Detect which cell encompasses the target text, then output its (X, Y) center coordinate. 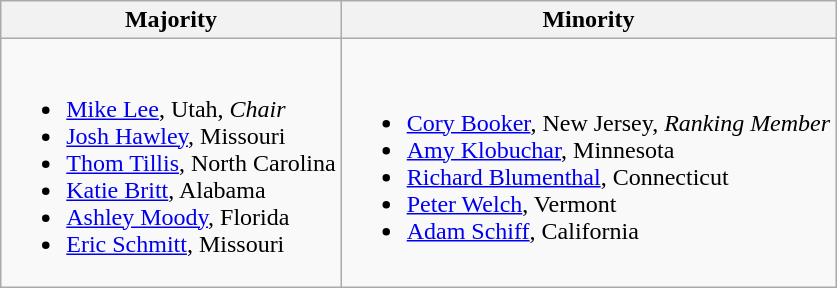
Mike Lee, Utah, ChairJosh Hawley, MissouriThom Tillis, North CarolinaKatie Britt, AlabamaAshley Moody, FloridaEric Schmitt, Missouri (171, 163)
Minority (588, 20)
Cory Booker, New Jersey, Ranking MemberAmy Klobuchar, MinnesotaRichard Blumenthal, ConnecticutPeter Welch, VermontAdam Schiff, California (588, 163)
Majority (171, 20)
